Return the [X, Y] coordinate for the center point of the cell that contains the specified text.  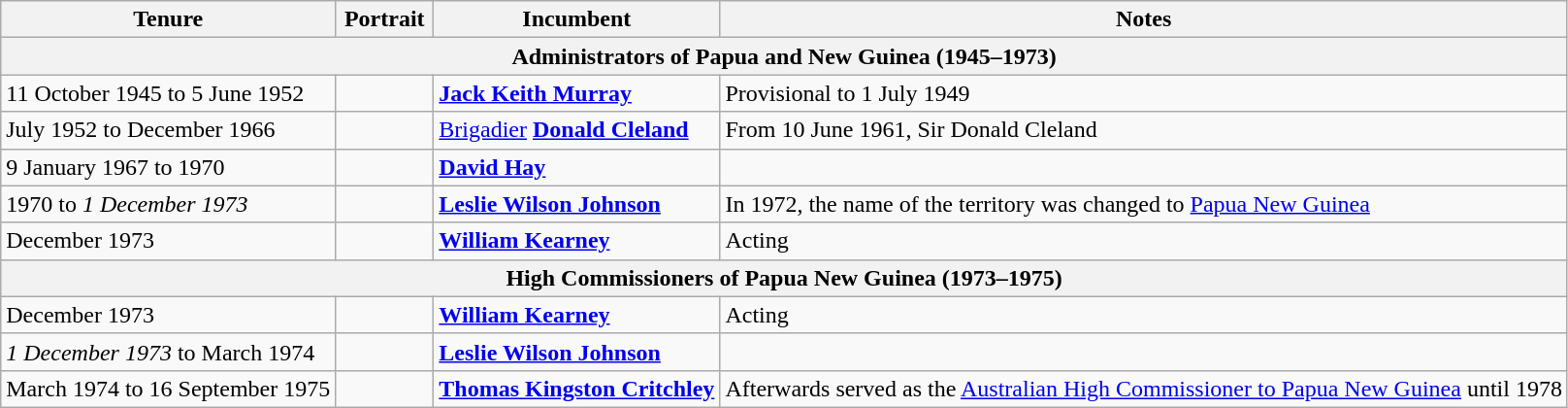
Administrators of Papua and New Guinea (1945–1973) [784, 56]
Tenure [169, 19]
Provisional to 1 July 1949 [1144, 93]
9 January 1967 to 1970 [169, 167]
1970 to 1 December 1973 [169, 204]
Brigadier Donald Cleland [576, 130]
In 1972, the name of the territory was changed to Papua New Guinea [1144, 204]
Jack Keith Murray [576, 93]
Afterwards served as the Australian High Commissioner to Papua New Guinea until 1978 [1144, 389]
July 1952 to December 1966 [169, 130]
High Commissioners of Papua New Guinea (1973–1975) [784, 278]
Portrait [384, 19]
From 10 June 1961, Sir Donald Cleland [1144, 130]
David Hay [576, 167]
11 October 1945 to 5 June 1952 [169, 93]
Incumbent [576, 19]
March 1974 to 16 September 1975 [169, 389]
Thomas Kingston Critchley [576, 389]
1 December 1973 to March 1974 [169, 352]
Notes [1144, 19]
